Output the (x, y) coordinate of the center of the cell containing the given text.  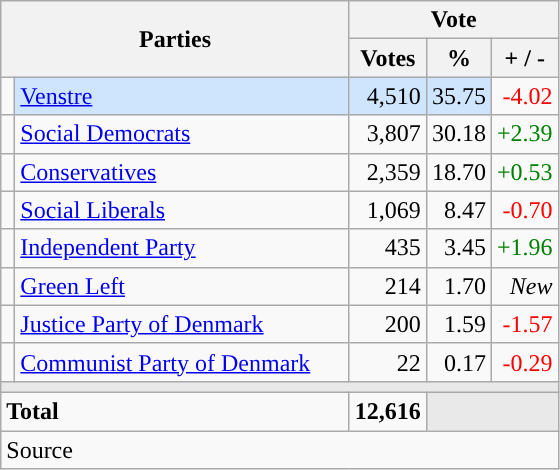
Parties (176, 39)
Social Liberals (182, 210)
35.75 (458, 96)
Green Left (182, 286)
Social Democrats (182, 134)
22 (388, 362)
Venstre (182, 96)
Conservatives (182, 172)
0.17 (458, 362)
-1.57 (524, 324)
1,069 (388, 210)
Total (176, 411)
Source (280, 449)
12,616 (388, 411)
4,510 (388, 96)
-0.29 (524, 362)
-0.70 (524, 210)
% (458, 58)
3.45 (458, 248)
1.59 (458, 324)
+ / - (524, 58)
New (524, 286)
+0.53 (524, 172)
2,359 (388, 172)
435 (388, 248)
8.47 (458, 210)
Communist Party of Denmark (182, 362)
Justice Party of Denmark (182, 324)
30.18 (458, 134)
3,807 (388, 134)
+1.96 (524, 248)
200 (388, 324)
Independent Party (182, 248)
-4.02 (524, 96)
+2.39 (524, 134)
214 (388, 286)
18.70 (458, 172)
Votes (388, 58)
Vote (454, 20)
1.70 (458, 286)
